Locate the cell with the specified text and output its (X, Y) center coordinate. 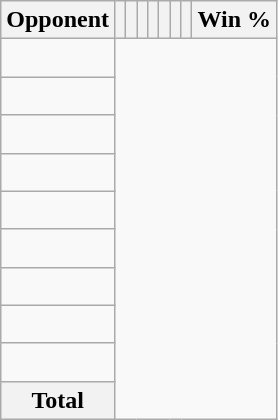
Total (58, 400)
Win % (234, 20)
Opponent (58, 20)
